Locate the cell with the specified text and output its (X, Y) center coordinate. 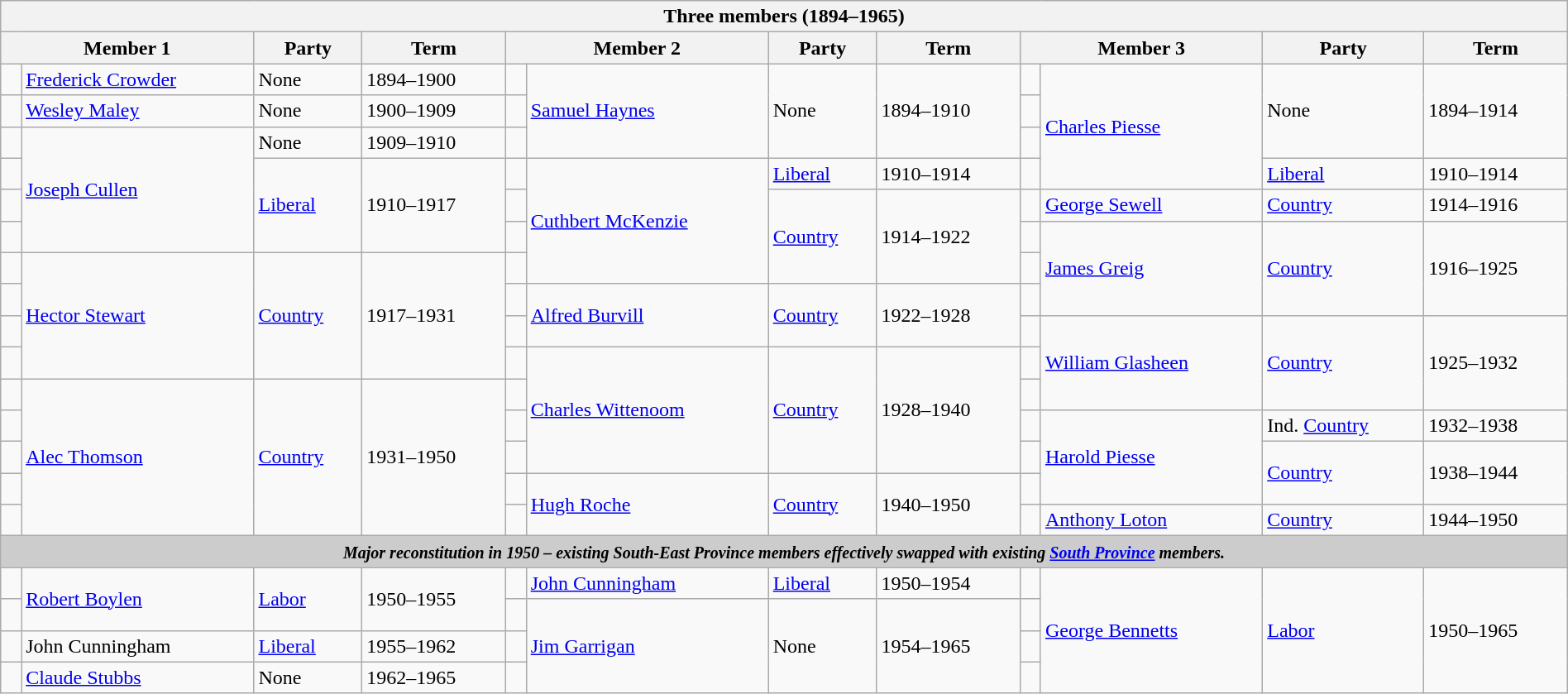
1954–1965 (949, 646)
James Greig (1151, 268)
Cuthbert McKenzie (647, 221)
Major reconstitution in 1950 – existing South-East Province members effectively swapped with existing South Province members. (784, 552)
1894–1900 (434, 79)
Joseph Cullen (137, 189)
Anthony Loton (1151, 520)
Ind. Country (1343, 426)
Jim Garrigan (647, 646)
1962–1965 (434, 677)
1894–1910 (949, 111)
Member 1 (127, 48)
Charles Piesse (1151, 127)
Harold Piesse (1151, 457)
1909–1910 (434, 142)
1940–1950 (949, 505)
1910–1917 (434, 205)
Charles Wittenoom (647, 409)
Member 2 (637, 48)
1928–1940 (949, 409)
1955–1962 (434, 646)
Three members (1894–1965) (784, 17)
Alec Thomson (137, 457)
1914–1922 (949, 237)
1950–1955 (434, 599)
William Glasheen (1151, 362)
George Bennetts (1151, 630)
1900–1909 (434, 111)
1894–1914 (1496, 111)
Hugh Roche (647, 505)
1944–1950 (1496, 520)
George Sewell (1151, 205)
Hector Stewart (137, 315)
Wesley Maley (137, 111)
Member 3 (1141, 48)
1931–1950 (434, 457)
Claude Stubbs (137, 677)
Frederick Crowder (137, 79)
Alfred Burvill (647, 315)
1950–1954 (949, 583)
1950–1965 (1496, 630)
1938–1944 (1496, 473)
1914–1916 (1496, 205)
1925–1932 (1496, 362)
Robert Boylen (137, 599)
1922–1928 (949, 315)
1932–1938 (1496, 426)
1917–1931 (434, 315)
1916–1925 (1496, 268)
Samuel Haynes (647, 111)
